Find where the given text appears and provide that cell's center as [X, Y] coordinate. 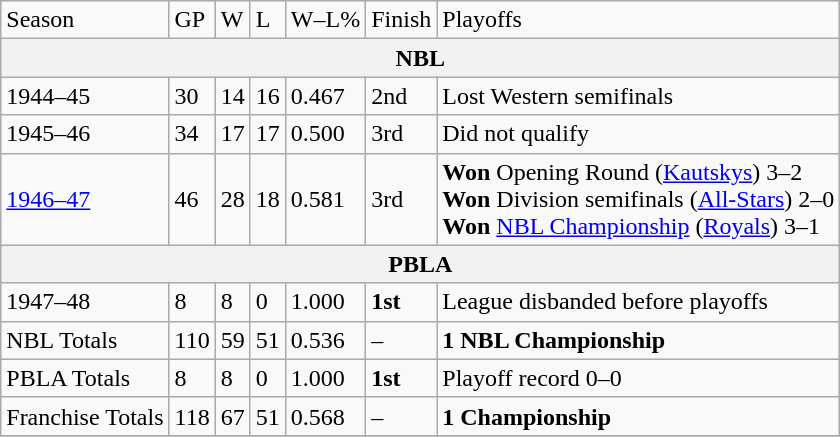
1946–47 [85, 199]
59 [232, 340]
GP [192, 20]
67 [232, 416]
0.536 [325, 340]
L [268, 20]
League disbanded before playoffs [638, 302]
110 [192, 340]
Playoffs [638, 20]
46 [192, 199]
Season [85, 20]
NBL Totals [85, 340]
1945–46 [85, 134]
14 [232, 96]
28 [232, 199]
30 [192, 96]
34 [192, 134]
1 Championship [638, 416]
1944–45 [85, 96]
0.568 [325, 416]
Playoff record 0–0 [638, 378]
1947–48 [85, 302]
Franchise Totals [85, 416]
18 [268, 199]
1 NBL Championship [638, 340]
0.500 [325, 134]
Finish [402, 20]
NBL [420, 58]
Did not qualify [638, 134]
0.467 [325, 96]
2nd [402, 96]
W–L% [325, 20]
W [232, 20]
0.581 [325, 199]
Lost Western semifinals [638, 96]
Won Opening Round (Kautskys) 3–2 Won Division semifinals (All-Stars) 2–0 Won NBL Championship (Royals) 3–1 [638, 199]
PBLA [420, 264]
PBLA Totals [85, 378]
118 [192, 416]
16 [268, 96]
